From the cell containing the given text, extract its center point as [X, Y] coordinate. 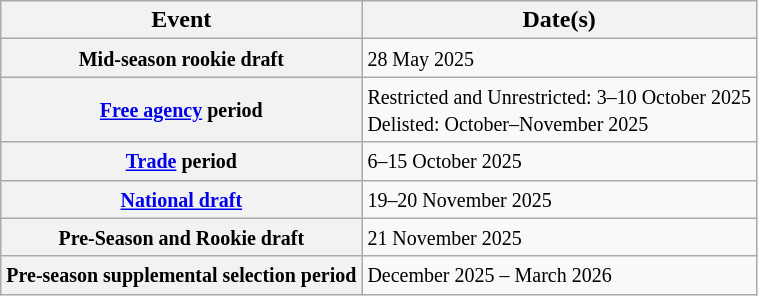
28 May 2025 [560, 58]
6–15 October 2025 [560, 161]
National draft [182, 199]
Free agency period [182, 110]
Pre-Season and Rookie draft [182, 237]
Pre-season supplemental selection period [182, 275]
Mid-season rookie draft [182, 58]
Restricted and Unrestricted: 3–10 October 2025 Delisted: October–November 2025 [560, 110]
Trade period [182, 161]
December 2025 – March 2026 [560, 275]
21 November 2025 [560, 237]
19–20 November 2025 [560, 199]
Date(s) [560, 20]
Event [182, 20]
